Pinpoint the cell where the given text exists, returning its [x, y] midpoint coordinate. 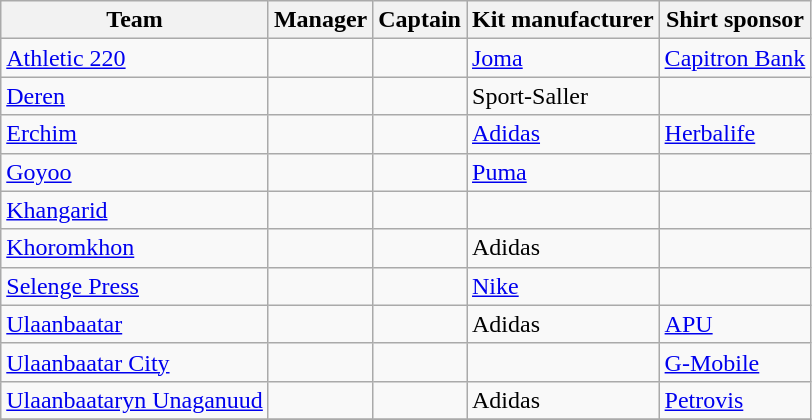
Ulaanbaatar City [135, 362]
Deren [135, 96]
Herbalife [735, 134]
Team [135, 20]
Shirt sponsor [735, 20]
Puma [562, 172]
G-Mobile [735, 362]
Khangarid [135, 210]
Ulaanbaataryn Unaganuud [135, 400]
Ulaanbaatar [135, 324]
Nike [562, 286]
Selenge Press [135, 286]
APU [735, 324]
Petrovis [735, 400]
Capitron Bank [735, 58]
Kit manufacturer [562, 20]
Khoromkhon [135, 248]
Manager [320, 20]
Sport-Saller [562, 96]
Erchim [135, 134]
Captain [420, 20]
Joma [562, 58]
Athletic 220 [135, 58]
Goyoo [135, 172]
